Search for the cell housing the specified text and yield its [x, y] center coordinate. 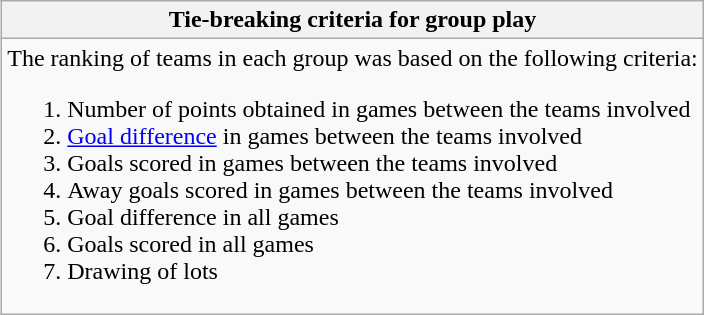
Tie-breaking criteria for group play [353, 20]
